Provide the (X, Y) coordinate of the cell's center where the given text is located.  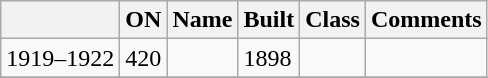
ON (144, 20)
Built (269, 20)
1898 (269, 58)
Name (202, 20)
420 (144, 58)
Class (333, 20)
1919–1922 (60, 58)
Comments (426, 20)
